Output the [x, y] coordinate of the center of the cell containing the given text.  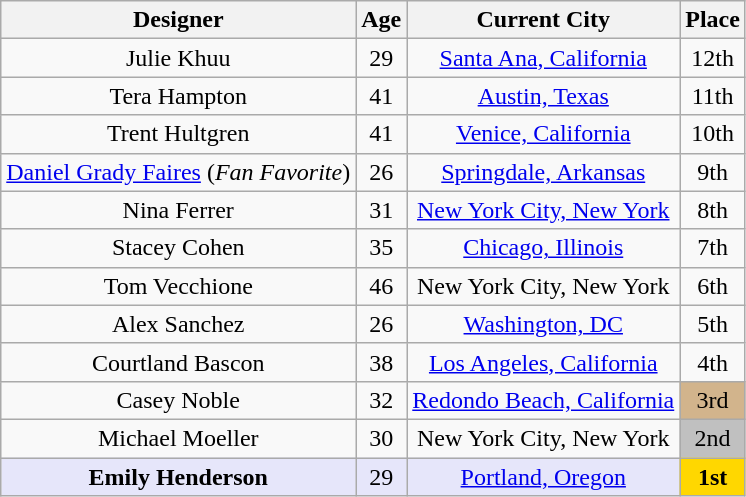
Venice, California [544, 134]
Courtland Bascon [178, 362]
Daniel Grady Faires (Fan Favorite) [178, 172]
1st [713, 477]
4th [713, 362]
32 [382, 400]
35 [382, 248]
Portland, Oregon [544, 477]
Current City [544, 20]
Age [382, 20]
Place [713, 20]
12th [713, 58]
7th [713, 248]
9th [713, 172]
31 [382, 210]
Redondo Beach, California [544, 400]
Stacey Cohen [178, 248]
8th [713, 210]
11th [713, 96]
Austin, Texas [544, 96]
Tera Hampton [178, 96]
3rd [713, 400]
Nina Ferrer [178, 210]
Michael Moeller [178, 438]
Chicago, Illinois [544, 248]
5th [713, 324]
Santa Ana, California [544, 58]
10th [713, 134]
Alex Sanchez [178, 324]
Washington, DC [544, 324]
38 [382, 362]
Designer [178, 20]
46 [382, 286]
Los Angeles, California [544, 362]
Trent Hultgren [178, 134]
Emily Henderson [178, 477]
30 [382, 438]
Casey Noble [178, 400]
Julie Khuu [178, 58]
Tom Vecchione [178, 286]
2nd [713, 438]
Springdale, Arkansas [544, 172]
6th [713, 286]
